Extract the [x, y] coordinate from the center of the cell holding the provided text.  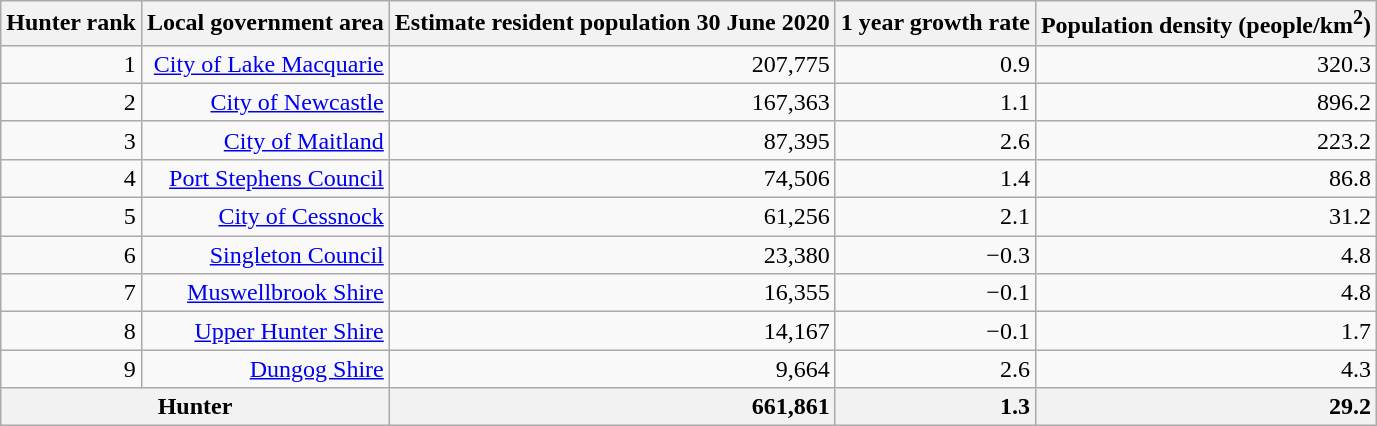
Upper Hunter Shire [265, 331]
207,775 [612, 64]
0.9 [935, 64]
896.2 [1206, 102]
Dungog Shire [265, 369]
7 [72, 293]
City of Newcastle [265, 102]
320.3 [1206, 64]
167,363 [612, 102]
4.3 [1206, 369]
Muswellbrook Shire [265, 293]
1.3 [935, 407]
5 [72, 217]
4 [72, 178]
Port Stephens Council [265, 178]
1 year growth rate [935, 24]
City of Cessnock [265, 217]
61,256 [612, 217]
City of Maitland [265, 140]
3 [72, 140]
Population density (people/km2) [1206, 24]
86.8 [1206, 178]
Local government area [265, 24]
661,861 [612, 407]
9 [72, 369]
1.1 [935, 102]
−0.3 [935, 255]
Hunter rank [72, 24]
223.2 [1206, 140]
16,355 [612, 293]
14,167 [612, 331]
23,380 [612, 255]
8 [72, 331]
9,664 [612, 369]
City of Lake Macquarie [265, 64]
1.4 [935, 178]
74,506 [612, 178]
87,395 [612, 140]
2 [72, 102]
2.1 [935, 217]
31.2 [1206, 217]
6 [72, 255]
29.2 [1206, 407]
Singleton Council [265, 255]
Hunter [196, 407]
1 [72, 64]
1.7 [1206, 331]
Estimate resident population 30 June 2020 [612, 24]
